Extract the [x, y] coordinate from the center of the cell holding the provided text.  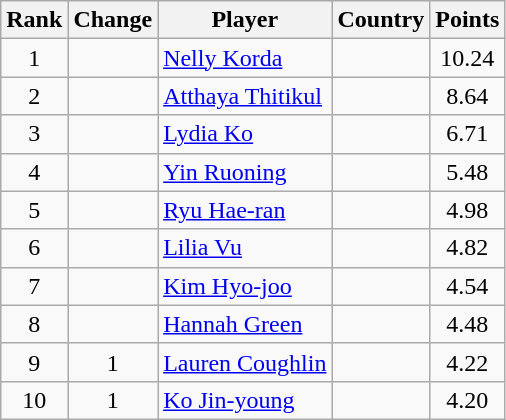
4.20 [468, 400]
5 [34, 210]
Rank [34, 20]
4.98 [468, 210]
8.64 [468, 96]
Player [245, 20]
Lilia Vu [245, 248]
3 [34, 134]
4.82 [468, 248]
Ko Jin-young [245, 400]
Ryu Hae-ran [245, 210]
6 [34, 248]
4.48 [468, 324]
Yin Ruoning [245, 172]
4.54 [468, 286]
8 [34, 324]
Lauren Coughlin [245, 362]
9 [34, 362]
4.22 [468, 362]
10.24 [468, 58]
Change [113, 20]
Nelly Korda [245, 58]
2 [34, 96]
Lydia Ko [245, 134]
Kim Hyo-joo [245, 286]
5.48 [468, 172]
4 [34, 172]
Hannah Green [245, 324]
Country [381, 20]
Atthaya Thitikul [245, 96]
Points [468, 20]
6.71 [468, 134]
7 [34, 286]
10 [34, 400]
